Detect which cell encompasses the target text, then output its [X, Y] center coordinate. 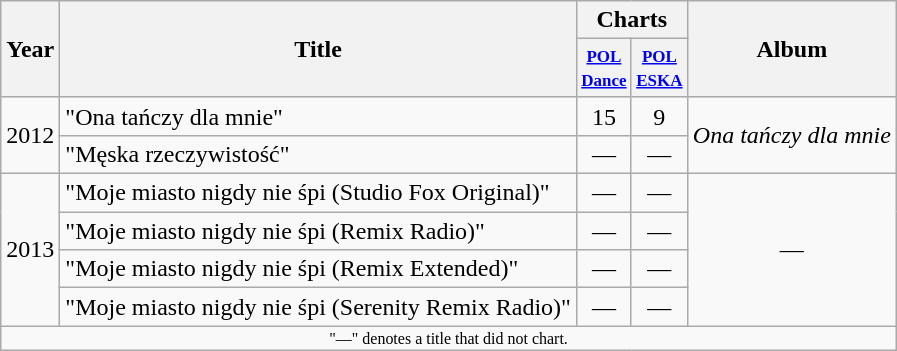
"Męska rzeczywistość" [318, 154]
"Moje miasto nigdy nie śpi (Remix Radio)" [318, 231]
Ona tańczy dla mnie [792, 135]
"Moje miasto nigdy nie śpi (Remix Extended)" [318, 269]
Album [792, 50]
"—" denotes a title that did not chart. [449, 338]
POLESKA [659, 68]
Year [30, 50]
Charts [632, 20]
Title [318, 50]
"Moje miasto nigdy nie śpi (Studio Fox Original)" [318, 193]
9 [659, 116]
2013 [30, 250]
2012 [30, 135]
15 [604, 116]
POLDance [604, 68]
"Ona tańczy dla mnie" [318, 116]
"Moje miasto nigdy nie śpi (Serenity Remix Radio)" [318, 307]
